Provide the (X, Y) coordinate of the cell's center where the given text is located.  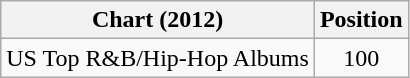
US Top R&B/Hip-Hop Albums (158, 58)
Chart (2012) (158, 20)
Position (361, 20)
100 (361, 58)
